Return [x, y] of the center of cell containing provided text 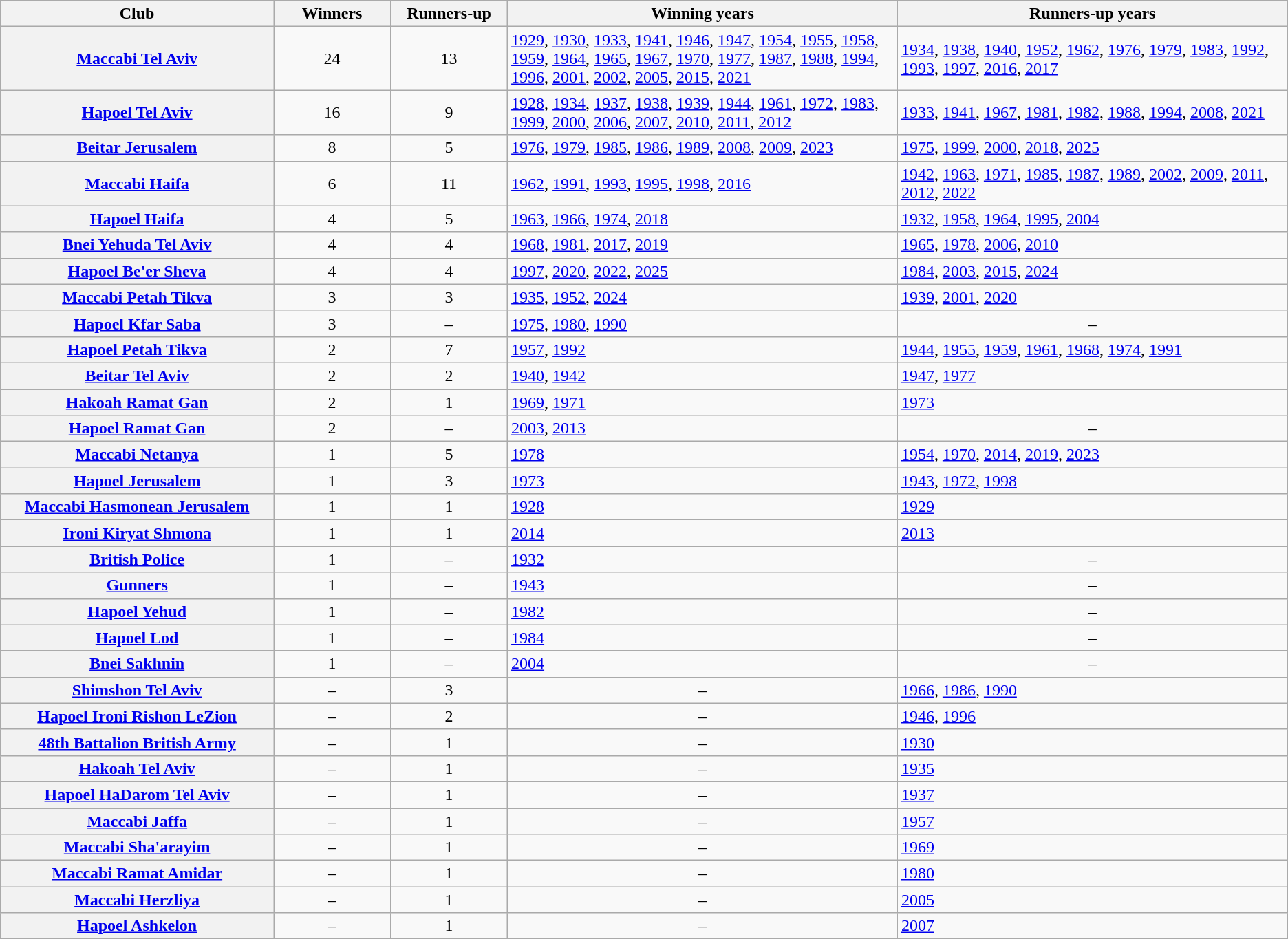
1928, 1934, 1937, 1938, 1939, 1944, 1961, 1972, 1983, 1999, 2000, 2006, 2007, 2010, 2011, 2012 [703, 113]
1968, 1981, 2017, 2019 [703, 245]
Hapoel Petah Tikva [138, 349]
16 [332, 113]
1957, 1992 [703, 349]
Hapoel Haifa [138, 219]
2014 [703, 533]
1940, 1942 [703, 376]
Hakoah Ramat Gan [138, 402]
British Police [138, 559]
1943, 1972, 1998 [1093, 481]
1997, 2020, 2022, 2025 [703, 271]
1965, 1978, 2006, 2010 [1093, 245]
1962, 1991, 1993, 1995, 1998, 2016 [703, 183]
Club [138, 14]
Maccabi Jaffa [138, 821]
1947, 1977 [1093, 376]
2013 [1093, 533]
1937 [1093, 795]
1932 [703, 559]
1980 [1093, 874]
Bnei Sakhnin [138, 664]
1966, 1986, 1990 [1093, 690]
1946, 1996 [1093, 716]
Maccabi Netanya [138, 455]
Beitar Tel Aviv [138, 376]
Maccabi Haifa [138, 183]
1935 [1093, 768]
Runners-up [449, 14]
Maccabi Sha'arayim [138, 848]
1978 [703, 455]
Runners-up years [1093, 14]
Maccabi Herzliya [138, 900]
Hapoel Be'er Sheva [138, 271]
9 [449, 113]
Shimshon Tel Aviv [138, 690]
1963, 1966, 1974, 2018 [703, 219]
Beitar Jerusalem [138, 148]
Hapoel HaDarom Tel Aviv [138, 795]
Hakoah Tel Aviv [138, 768]
Hapoel Kfar Saba [138, 323]
1929 [1093, 507]
1984, 2003, 2015, 2024 [1093, 271]
13 [449, 58]
Hapoel Ashkelon [138, 926]
Hapoel Ironi Rishon LeZion [138, 716]
1969 [1093, 848]
48th Battalion British Army [138, 742]
Bnei Yehuda Tel Aviv [138, 245]
24 [332, 58]
Maccabi Ramat Amidar [138, 874]
1929, 1930, 1933, 1941, 1946, 1947, 1954, 1955, 1958, 1959, 1964, 1965, 1967, 1970, 1977, 1987, 1988, 1994, 1996, 2001, 2002, 2005, 2015, 2021 [703, 58]
1975, 1980, 1990 [703, 323]
Gunners [138, 585]
7 [449, 349]
Hapoel Ramat Gan [138, 429]
2007 [1093, 926]
11 [449, 183]
1975, 1999, 2000, 2018, 2025 [1093, 148]
1939, 2001, 2020 [1093, 297]
Hapoel Lod [138, 638]
Ironi Kiryat Shmona [138, 533]
1933, 1941, 1967, 1981, 1982, 1988, 1994, 2008, 2021 [1093, 113]
1930 [1093, 742]
Winners [332, 14]
2004 [703, 664]
1984 [703, 638]
Hapoel Yehud [138, 612]
6 [332, 183]
8 [332, 148]
1932, 1958, 1964, 1995, 2004 [1093, 219]
Maccabi Hasmonean Jerusalem [138, 507]
1935, 1952, 2024 [703, 297]
1942, 1963, 1971, 1985, 1987, 1989, 2002, 2009, 2011, 2012, 2022 [1093, 183]
1928 [703, 507]
Maccabi Tel Aviv [138, 58]
Maccabi Petah Tikva [138, 297]
1982 [703, 612]
1957 [1093, 821]
Hapoel Jerusalem [138, 481]
2003, 2013 [703, 429]
1954, 1970, 2014, 2019, 2023 [1093, 455]
Hapoel Tel Aviv [138, 113]
1976, 1979, 1985, 1986, 1989, 2008, 2009, 2023 [703, 148]
1934, 1938, 1940, 1952, 1962, 1976, 1979, 1983, 1992, 1993, 1997, 2016, 2017 [1093, 58]
1944, 1955, 1959, 1961, 1968, 1974, 1991 [1093, 349]
1969, 1971 [703, 402]
1943 [703, 585]
Winning years [703, 14]
2005 [1093, 900]
